Capture the cell that displays the provided text and extract its (X, Y) central coordinate. 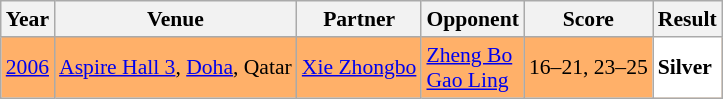
Score (588, 19)
Zheng Bo Gao Ling (472, 68)
Result (688, 19)
Year (28, 19)
Venue (176, 19)
Silver (688, 68)
2006 (28, 68)
16–21, 23–25 (588, 68)
Opponent (472, 19)
Partner (360, 19)
Aspire Hall 3, Doha, Qatar (176, 68)
Xie Zhongbo (360, 68)
